Output the (x, y) coordinate of the center of the cell containing the given text.  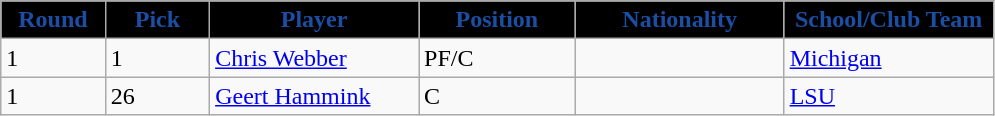
Nationality (680, 20)
Round (53, 20)
PF/C (498, 58)
Michigan (888, 58)
School/Club Team (888, 20)
C (498, 96)
Chris Webber (314, 58)
Geert Hammink (314, 96)
Position (498, 20)
LSU (888, 96)
Pick (157, 20)
Player (314, 20)
26 (157, 96)
